Output the [X, Y] coordinate of the center of the cell containing the given text.  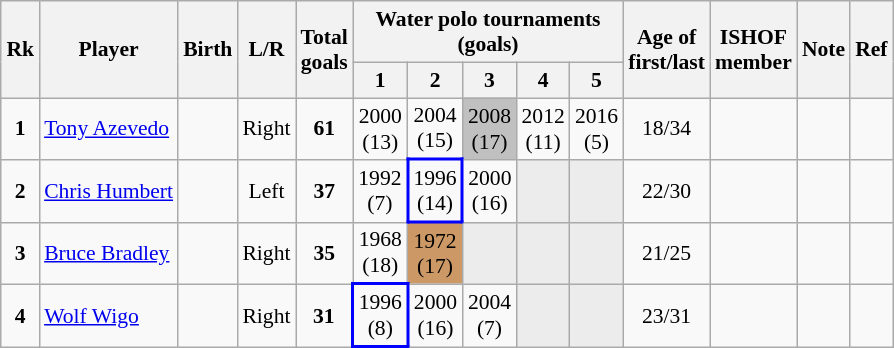
1996(14) [436, 192]
23/31 [666, 316]
Wolf Wigo [108, 316]
5 [596, 80]
2000(13) [380, 129]
1968(18) [380, 253]
22/30 [666, 192]
1992(7) [380, 192]
31 [324, 316]
Bruce Bradley [108, 253]
2016(5) [596, 129]
2004(15) [436, 129]
Age offirst/last [666, 50]
Water polo tournaments(goals) [488, 32]
Chris Humbert [108, 192]
1996(8) [380, 316]
2012(11) [542, 129]
Ref [871, 50]
21/25 [666, 253]
L/R [266, 50]
61 [324, 129]
Totalgoals [324, 50]
18/34 [666, 129]
37 [324, 192]
Player [108, 50]
2008(17) [489, 129]
2004(7) [489, 316]
Note [824, 50]
ISHOFmember [754, 50]
35 [324, 253]
Rk [20, 50]
Birth [208, 50]
Tony Azevedo [108, 129]
1972(17) [436, 253]
Left [266, 192]
